Provide the [X, Y] coordinate of the cell's center where the given text is located.  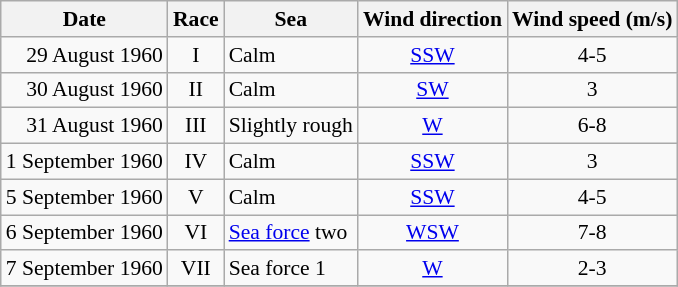
WSW [432, 233]
30 August 1960 [84, 90]
6 September 1960 [84, 233]
5 September 1960 [84, 197]
III [196, 126]
Sea force 1 [291, 269]
7-8 [592, 233]
VII [196, 269]
VI [196, 233]
Slightly rough [291, 126]
II [196, 90]
Sea force two [291, 233]
1 September 1960 [84, 162]
2-3 [592, 269]
V [196, 197]
31 August 1960 [84, 126]
29 August 1960 [84, 55]
IV [196, 162]
I [196, 55]
6-8 [592, 126]
Sea [291, 19]
Date [84, 19]
SW [432, 90]
Wind direction [432, 19]
Race [196, 19]
7 September 1960 [84, 269]
Wind speed (m/s) [592, 19]
